Output the [x, y] coordinate of the center of the cell containing the given text.  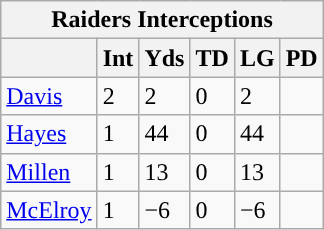
Raiders Interceptions [162, 20]
Yds [164, 58]
PD [302, 58]
Int [118, 58]
McElroy [49, 210]
Hayes [49, 134]
LG [257, 58]
Davis [49, 96]
TD [212, 58]
Millen [49, 172]
